Scan for the cell matching the given text and deliver its [X, Y] coordinate at center. 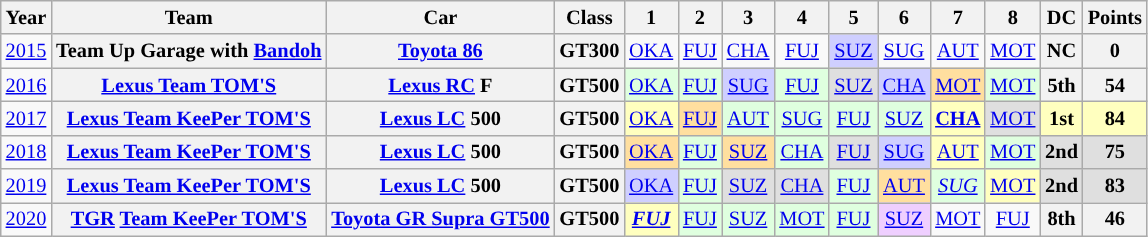
75 [1115, 152]
1st [1062, 118]
TGR Team KeePer TOM'S [188, 219]
8th [1062, 219]
Lexus RC F [440, 85]
Car [440, 17]
GT300 [590, 51]
2018 [26, 152]
NC [1062, 51]
6 [904, 17]
2019 [26, 186]
Points [1115, 17]
2015 [26, 51]
Year [26, 17]
Lexus Team TOM'S [188, 85]
7 [958, 17]
Class [590, 17]
5 [853, 17]
3 [748, 17]
2016 [26, 85]
0 [1115, 51]
DC [1062, 17]
46 [1115, 219]
Toyota 86 [440, 51]
8 [1012, 17]
54 [1115, 85]
Toyota GR Supra GT500 [440, 219]
Team [188, 17]
4 [802, 17]
2017 [26, 118]
83 [1115, 186]
2020 [26, 219]
1 [651, 17]
5th [1062, 85]
Team Up Garage with Bandoh [188, 51]
2 [700, 17]
84 [1115, 118]
